Return the [X, Y] coordinate for the center point of the cell that contains the specified text.  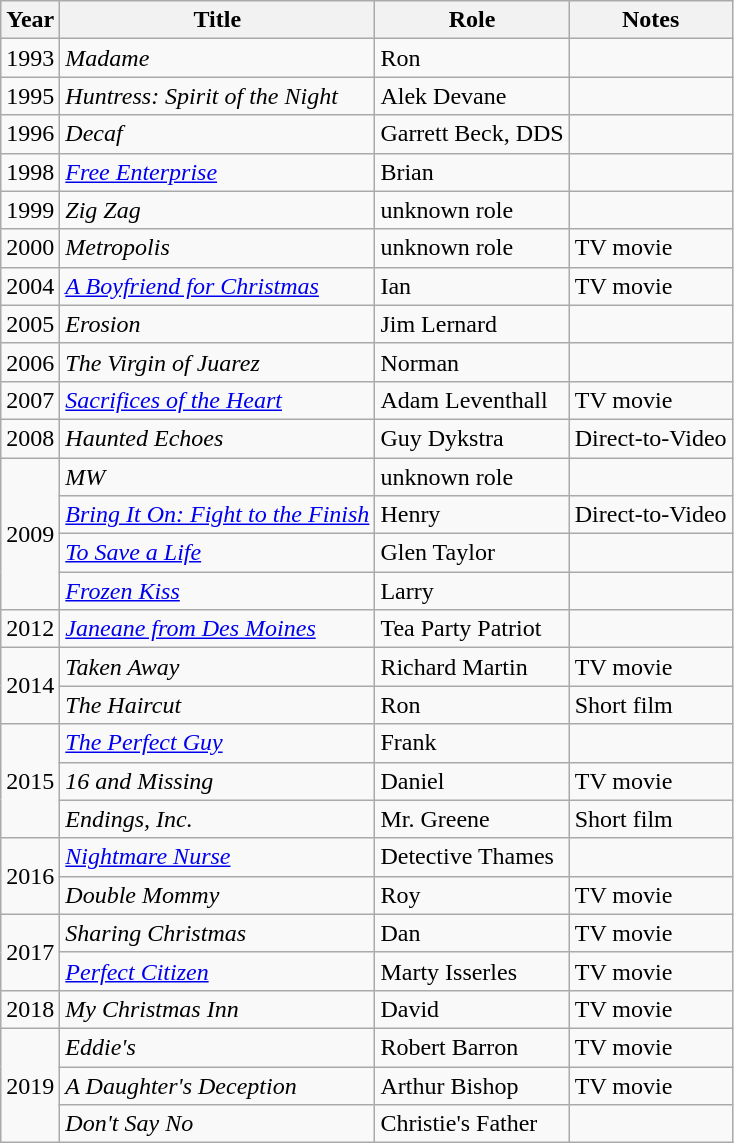
Notes [650, 20]
Don't Say No [218, 1124]
Double Mommy [218, 895]
Dan [472, 933]
Ian [472, 286]
Huntress: Spirit of the Night [218, 96]
2012 [30, 629]
Guy Dykstra [472, 438]
Year [30, 20]
2006 [30, 362]
Richard Martin [472, 667]
Frank [472, 743]
2018 [30, 1009]
Daniel [472, 781]
Glen Taylor [472, 553]
Perfect Citizen [218, 971]
Zig Zag [218, 210]
Eddie's [218, 1047]
Brian [472, 172]
Role [472, 20]
Nightmare Nurse [218, 857]
2000 [30, 248]
David [472, 1009]
A Daughter's Deception [218, 1085]
MW [218, 477]
The Virgin of Juarez [218, 362]
2014 [30, 686]
2017 [30, 952]
Erosion [218, 324]
Sharing Christmas [218, 933]
Tea Party Patriot [472, 629]
2015 [30, 781]
Bring It On: Fight to the Finish [218, 515]
Taken Away [218, 667]
Adam Leventhall [472, 400]
The Perfect Guy [218, 743]
1999 [30, 210]
1996 [30, 134]
2004 [30, 286]
Decaf [218, 134]
Norman [472, 362]
Marty Isserles [472, 971]
To Save a Life [218, 553]
Mr. Greene [472, 819]
2007 [30, 400]
Metropolis [218, 248]
A Boyfriend for Christmas [218, 286]
Alek Devane [472, 96]
2016 [30, 876]
16 and Missing [218, 781]
2009 [30, 534]
Frozen Kiss [218, 591]
Title [218, 20]
1995 [30, 96]
Free Enterprise [218, 172]
Roy [472, 895]
Henry [472, 515]
2005 [30, 324]
1993 [30, 58]
1998 [30, 172]
Christie's Father [472, 1124]
Madame [218, 58]
Sacrifices of the Heart [218, 400]
Endings, Inc. [218, 819]
Larry [472, 591]
The Haircut [218, 705]
Arthur Bishop [472, 1085]
Robert Barron [472, 1047]
Haunted Echoes [218, 438]
Garrett Beck, DDS [472, 134]
Janeane from Des Moines [218, 629]
2008 [30, 438]
My Christmas Inn [218, 1009]
Detective Thames [472, 857]
2019 [30, 1085]
Jim Lernard [472, 324]
